From the cell containing the given text, extract its center point as (x, y) coordinate. 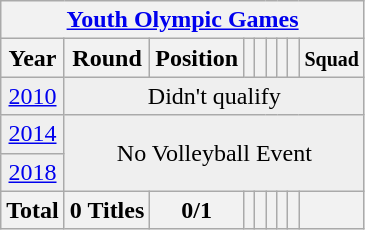
Didn't qualify (214, 96)
Year (33, 58)
Squad (332, 58)
0/1 (197, 210)
Total (33, 210)
No Volleyball Event (214, 153)
2014 (33, 134)
Youth Olympic Games (183, 20)
Round (107, 58)
0 Titles (107, 210)
Position (197, 58)
2018 (33, 172)
2010 (33, 96)
